Identify which cell holds the provided text, then report its [X, Y] central coordinate. 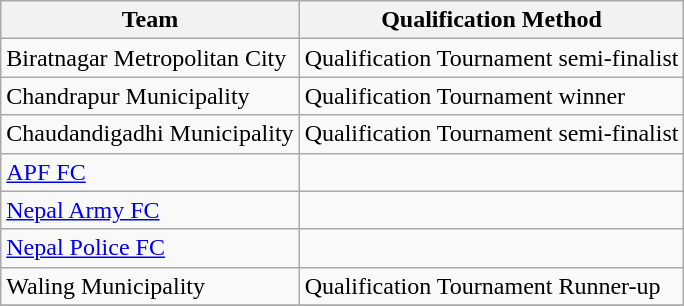
Waling Municipality [150, 286]
Team [150, 20]
APF FC [150, 172]
Qualification Tournament winner [492, 96]
Qualification Method [492, 20]
Chandrapur Municipality [150, 96]
Nepal Police FC [150, 248]
Chaudandigadhi Municipality [150, 134]
Biratnagar Metropolitan City [150, 58]
Nepal Army FC [150, 210]
Qualification Tournament Runner-up [492, 286]
